For the text-containing cell, return its midpoint in (x, y) coordinate format. 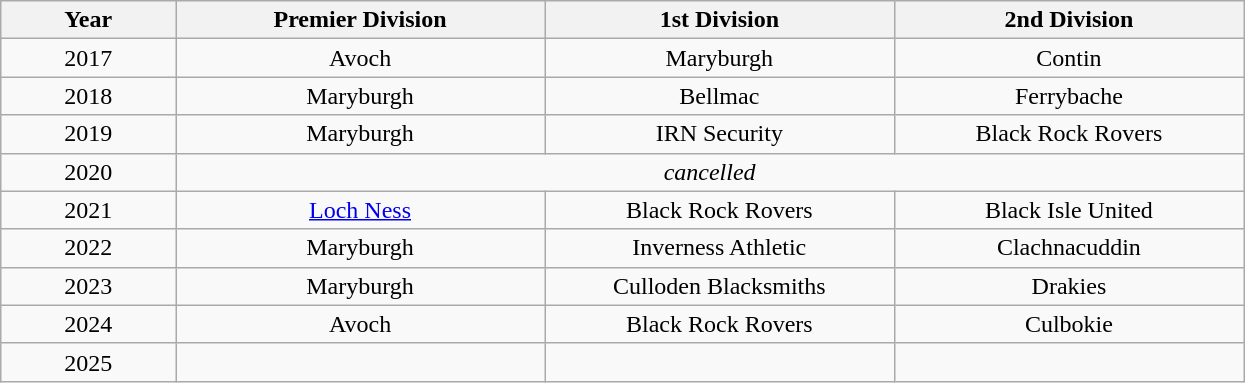
Drakies (1069, 286)
Inverness Athletic (720, 248)
2017 (88, 58)
Culloden Blacksmiths (720, 286)
2020 (88, 172)
2023 (88, 286)
cancelled (710, 172)
2018 (88, 96)
2024 (88, 324)
Year (88, 20)
Black Isle United (1069, 210)
Bellmac (720, 96)
IRN Security (720, 134)
Loch Ness (360, 210)
Contin (1069, 58)
Clachnacuddin (1069, 248)
Premier Division (360, 20)
2025 (88, 362)
2nd Division (1069, 20)
2019 (88, 134)
2021 (88, 210)
Ferrybache (1069, 96)
Culbokie (1069, 324)
1st Division (720, 20)
2022 (88, 248)
